Determine the (X, Y) coordinate at the center of the cell enclosing the given text.  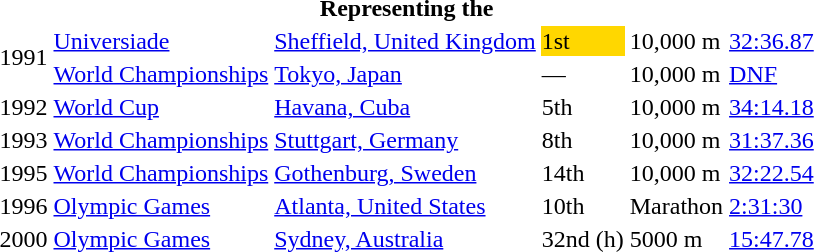
10th (582, 206)
Tokyo, Japan (406, 74)
Marathon (676, 206)
5th (582, 107)
Olympic Games (161, 206)
World Cup (161, 107)
14th (582, 173)
Havana, Cuba (406, 107)
8th (582, 140)
Universiade (161, 41)
Atlanta, United States (406, 206)
1st (582, 41)
Sheffield, United Kingdom (406, 41)
— (582, 74)
Stuttgart, Germany (406, 140)
Gothenburg, Sweden (406, 173)
